Find where the given text appears and provide that cell's center as (x, y) coordinate. 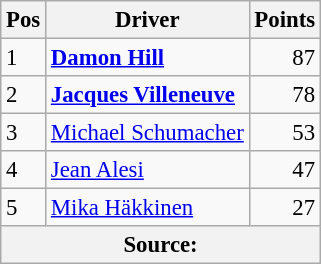
87 (284, 58)
2 (24, 95)
Michael Schumacher (148, 133)
47 (284, 170)
Source: (161, 245)
Driver (148, 20)
Mika Häkkinen (148, 208)
Damon Hill (148, 58)
Jean Alesi (148, 170)
5 (24, 208)
53 (284, 133)
Jacques Villeneuve (148, 95)
4 (24, 170)
1 (24, 58)
27 (284, 208)
78 (284, 95)
Points (284, 20)
Pos (24, 20)
3 (24, 133)
